Determine the (X, Y) coordinate at the center of the cell enclosing the given text.  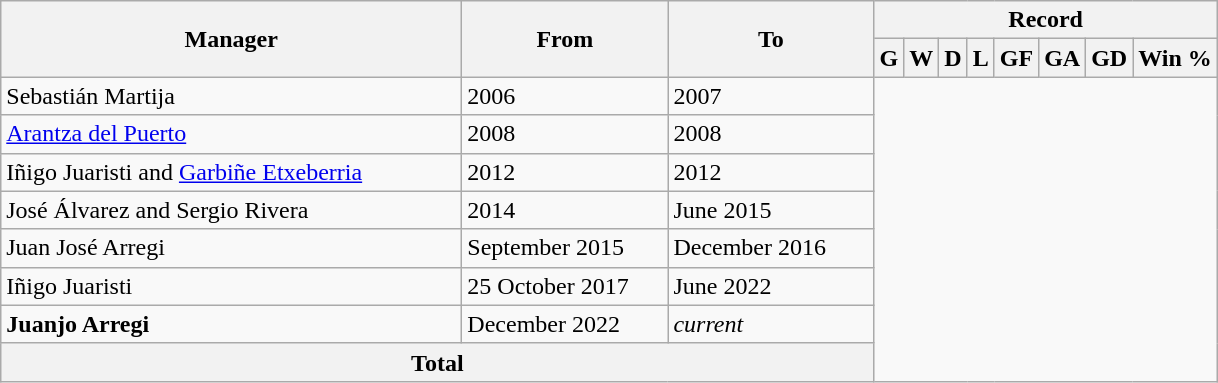
December 2022 (565, 324)
Win % (1176, 58)
current (771, 324)
G (889, 58)
25 October 2017 (565, 286)
2014 (565, 210)
Juan José Arregi (232, 248)
To (771, 39)
Iñigo Juaristi (232, 286)
June 2022 (771, 286)
Arantza del Puerto (232, 134)
December 2016 (771, 248)
Total (438, 362)
June 2015 (771, 210)
Manager (232, 39)
GD (1110, 58)
L (980, 58)
W (922, 58)
GA (1062, 58)
From (565, 39)
José Álvarez and Sergio Rivera (232, 210)
Juanjo Arregi (232, 324)
September 2015 (565, 248)
GF (1016, 58)
D (953, 58)
Record (1046, 20)
2007 (771, 96)
2006 (565, 96)
Iñigo Juaristi and Garbiñe Etxeberria (232, 172)
Sebastián Martija (232, 96)
